Return [x, y] of the center of cell containing provided text 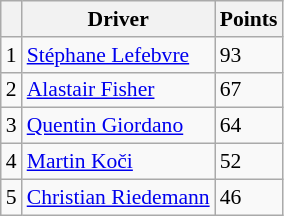
4 [12, 162]
Stéphane Lefebvre [118, 55]
Christian Riedemann [118, 197]
46 [249, 197]
93 [249, 55]
Alastair Fisher [118, 90]
Points [249, 19]
Martin Koči [118, 162]
2 [12, 90]
67 [249, 90]
Quentin Giordano [118, 126]
64 [249, 126]
Driver [118, 19]
52 [249, 162]
1 [12, 55]
5 [12, 197]
3 [12, 126]
